Return the [X, Y] coordinate for the center point of the cell that contains the specified text.  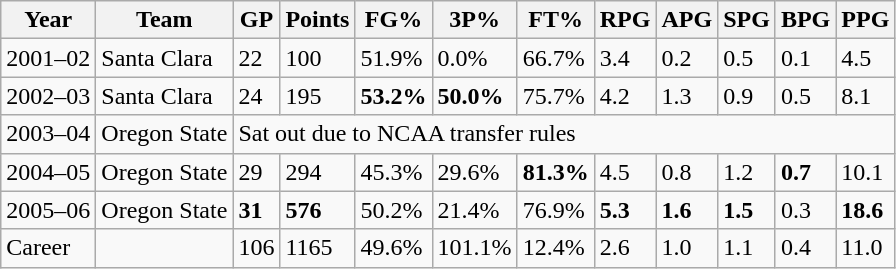
49.6% [394, 248]
31 [256, 210]
18.6 [866, 210]
76.9% [556, 210]
APG [687, 20]
1165 [318, 248]
66.7% [556, 58]
11.0 [866, 248]
22 [256, 58]
Year [48, 20]
106 [256, 248]
100 [318, 58]
12.4% [556, 248]
5.3 [625, 210]
2001–02 [48, 58]
53.2% [394, 96]
3P% [474, 20]
Team [164, 20]
2003–04 [48, 134]
10.1 [866, 172]
50.0% [474, 96]
1.1 [747, 248]
8.1 [866, 96]
1.5 [747, 210]
0.4 [805, 248]
21.4% [474, 210]
SPG [747, 20]
29.6% [474, 172]
576 [318, 210]
Points [318, 20]
195 [318, 96]
Sat out due to NCAA transfer rules [564, 134]
FG% [394, 20]
51.9% [394, 58]
0.0% [474, 58]
1.6 [687, 210]
BPG [805, 20]
3.4 [625, 58]
2004–05 [48, 172]
0.9 [747, 96]
0.3 [805, 210]
PPG [866, 20]
GP [256, 20]
FT% [556, 20]
294 [318, 172]
101.1% [474, 248]
0.7 [805, 172]
0.2 [687, 58]
Career [48, 248]
4.2 [625, 96]
24 [256, 96]
2.6 [625, 248]
1.2 [747, 172]
2002–03 [48, 96]
29 [256, 172]
0.1 [805, 58]
1.3 [687, 96]
45.3% [394, 172]
2005–06 [48, 210]
75.7% [556, 96]
0.8 [687, 172]
1.0 [687, 248]
50.2% [394, 210]
RPG [625, 20]
81.3% [556, 172]
